Determine the (x, y) coordinate at the center of the cell enclosing the given text.  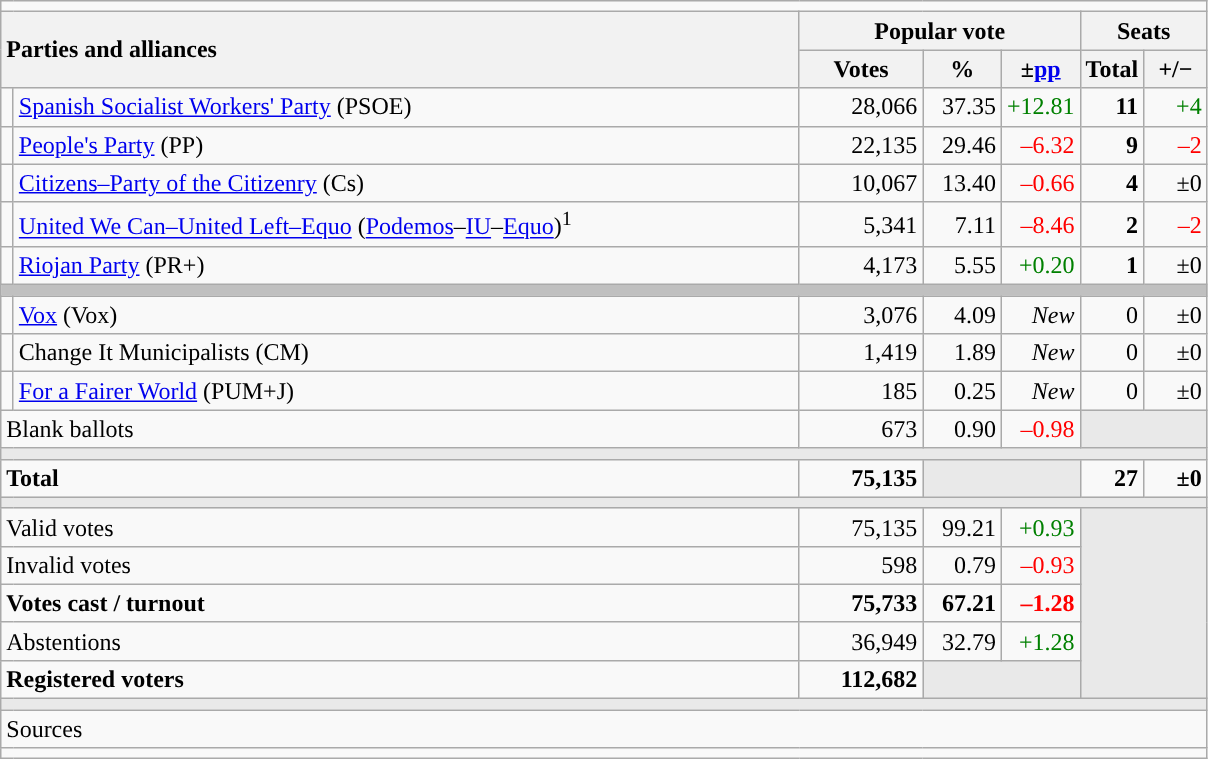
Registered voters (400, 679)
673 (861, 429)
+4 (1176, 107)
–0.98 (1040, 429)
598 (861, 565)
Riojan Party (PR+) (406, 266)
7.11 (962, 224)
1 (1112, 266)
+/− (1176, 69)
+0.93 (1040, 527)
–0.66 (1040, 183)
4.09 (962, 315)
37.35 (962, 107)
Invalid votes (400, 565)
0.25 (962, 391)
–8.46 (1040, 224)
Change It Municipalists (CM) (406, 353)
+0.20 (1040, 266)
3,076 (861, 315)
–1.28 (1040, 603)
10,067 (861, 183)
–0.93 (1040, 565)
99.21 (962, 527)
Votes (861, 69)
+1.28 (1040, 641)
22,135 (861, 145)
75,733 (861, 603)
Vox (Vox) (406, 315)
% (962, 69)
United We Can–United Left–Equo (Podemos–IU–Equo)1 (406, 224)
±pp (1040, 69)
For a Fairer World (PUM+J) (406, 391)
Valid votes (400, 527)
Blank ballots (400, 429)
1,419 (861, 353)
–6.32 (1040, 145)
9 (1112, 145)
13.40 (962, 183)
5.55 (962, 266)
0.90 (962, 429)
Votes cast / turnout (400, 603)
Abstentions (400, 641)
36,949 (861, 641)
4 (1112, 183)
4,173 (861, 266)
28,066 (861, 107)
11 (1112, 107)
67.21 (962, 603)
Sources (604, 729)
185 (861, 391)
0.79 (962, 565)
Popular vote (940, 31)
Seats (1144, 31)
5,341 (861, 224)
29.46 (962, 145)
Citizens–Party of the Citizenry (Cs) (406, 183)
1.89 (962, 353)
Parties and alliances (400, 50)
112,682 (861, 679)
27 (1112, 478)
Spanish Socialist Workers' Party (PSOE) (406, 107)
+12.81 (1040, 107)
People's Party (PP) (406, 145)
2 (1112, 224)
32.79 (962, 641)
